Find where the given text appears and provide that cell's center as (x, y) coordinate. 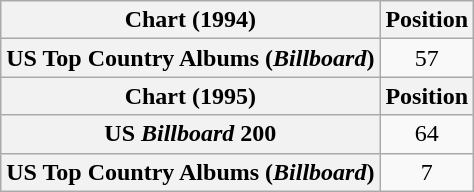
7 (427, 172)
57 (427, 58)
64 (427, 134)
Chart (1995) (190, 96)
Chart (1994) (190, 20)
US Billboard 200 (190, 134)
